Pinpoint the cell where the given text exists, returning its (x, y) midpoint coordinate. 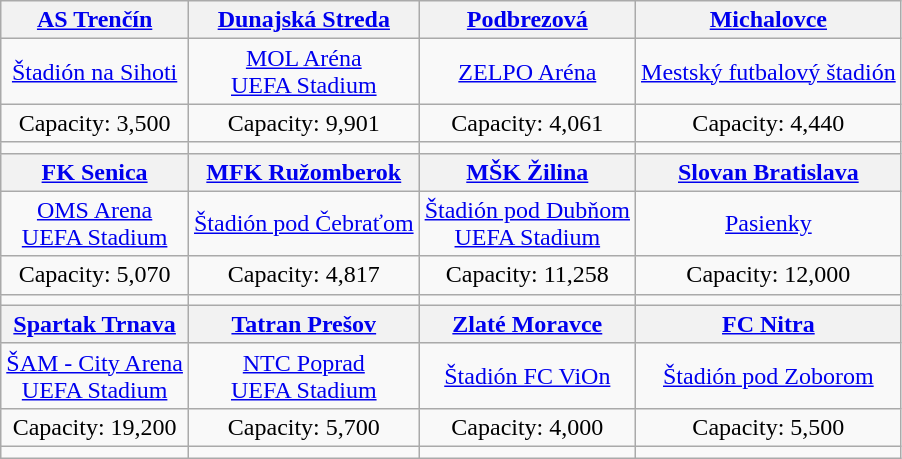
Capacity: 19,200 (95, 427)
NTC Poprad UEFA Stadium (304, 376)
Capacity: 4,000 (527, 427)
Dunajská Streda (304, 20)
Pasienky (769, 224)
OMS ArenaUEFA Stadium (95, 224)
Capacity: 11,258 (527, 275)
Spartak Trnava (95, 324)
MŠK Žilina (527, 172)
Michalovce (769, 20)
ZELPO Aréna (527, 72)
Mestský futbalový štadión (769, 72)
FK Senica (95, 172)
Zlaté Moravce (527, 324)
Capacity: 12,000 (769, 275)
Capacity: 3,500 (95, 123)
Štadión pod Zoborom (769, 376)
FC Nitra (769, 324)
Capacity: 4,440 (769, 123)
MOL ArénaUEFA Stadium (304, 72)
Capacity: 4,817 (304, 275)
Capacity: 5,700 (304, 427)
MFK Ružomberok (304, 172)
Slovan Bratislava (769, 172)
Štadión pod Čebraťom (304, 224)
Capacity: 5,500 (769, 427)
Štadión na Sihoti (95, 72)
Štadión FC ViOn (527, 376)
ŠAM - City ArenaUEFA Stadium (95, 376)
Podbrezová (527, 20)
Capacity: 4,061 (527, 123)
Capacity: 5,070 (95, 275)
Capacity: 9,901 (304, 123)
Tatran Prešov (304, 324)
Štadión pod DubňomUEFA Stadium (527, 224)
AS Trenčín (95, 20)
